Determine the [X, Y] coordinate at the center of the cell enclosing the given text.  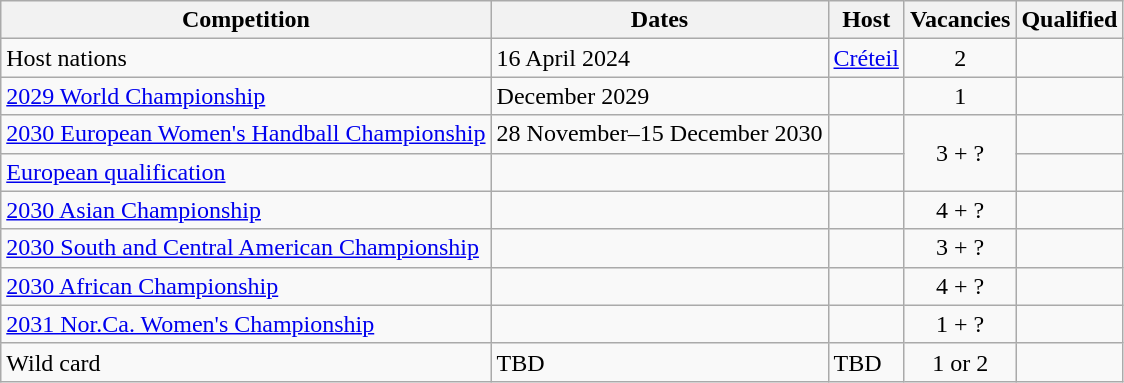
2030 European Women's Handball Championship [246, 134]
Host nations [246, 58]
Host [866, 20]
1 + ? [960, 324]
1 [960, 96]
Dates [660, 20]
Wild card [246, 362]
Créteil [866, 58]
European qualification [246, 172]
28 November–15 December 2030 [660, 134]
December 2029 [660, 96]
Competition [246, 20]
Vacancies [960, 20]
2031 Nor.Ca. Women's Championship [246, 324]
2030 Asian Championship [246, 210]
2029 World Championship [246, 96]
Qualified [1070, 20]
2 [960, 58]
1 or 2 [960, 362]
2030 South and Central American Championship [246, 248]
16 April 2024 [660, 58]
2030 African Championship [246, 286]
